Output the (x, y) coordinate of the center of the cell containing the given text.  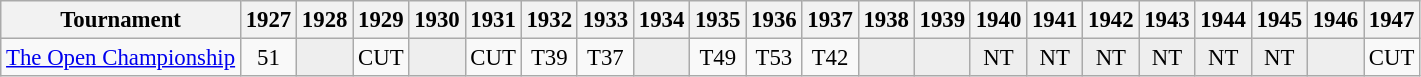
1947 (1392, 20)
The Open Championship (121, 58)
1935 (718, 20)
T53 (774, 58)
1933 (605, 20)
1944 (1223, 20)
T42 (830, 58)
1938 (886, 20)
1927 (268, 20)
1936 (774, 20)
1942 (1111, 20)
T37 (605, 58)
T49 (718, 58)
1934 (661, 20)
1930 (437, 20)
1946 (1335, 20)
Tournament (121, 20)
1943 (1167, 20)
1931 (493, 20)
T39 (549, 58)
1940 (998, 20)
1937 (830, 20)
1929 (381, 20)
1939 (942, 20)
1945 (1279, 20)
1928 (325, 20)
51 (268, 58)
1932 (549, 20)
1941 (1055, 20)
